Extract the (X, Y) coordinate from the center of the cell holding the provided text.  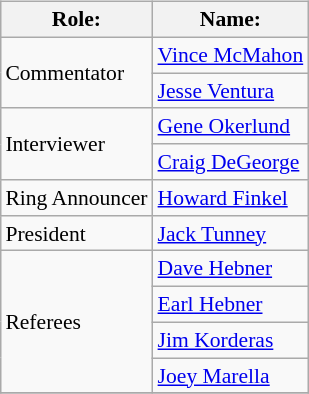
Gene Okerlund (231, 126)
Jack Tunney (231, 233)
Jim Korderas (231, 340)
Earl Hebner (231, 305)
Dave Hebner (231, 269)
Joey Marella (231, 376)
Ring Announcer (76, 198)
Role: (76, 20)
Jesse Ventura (231, 91)
Name: (231, 20)
Commentator (76, 72)
Howard Finkel (231, 198)
Vince McMahon (231, 55)
Interviewer (76, 144)
Craig DeGeorge (231, 162)
Referees (76, 322)
President (76, 233)
